Identify which cell holds the provided text, then report its [x, y] central coordinate. 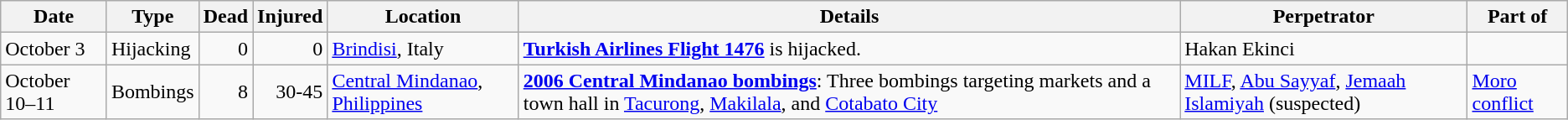
Dead [225, 17]
Brindisi, Italy [423, 49]
MILF, Abu Sayyaf, Jemaah Islamiyah (suspected) [1323, 92]
October 3 [54, 49]
Details [849, 17]
Type [152, 17]
October 10–11 [54, 92]
Date [54, 17]
Turkish Airlines Flight 1476 is hijacked. [849, 49]
2006 Central Mindanao bombings: Three bombings targeting markets and a town hall in Tacurong, Makilala, and Cotabato City [849, 92]
8 [225, 92]
Hakan Ekinci [1323, 49]
Bombings [152, 92]
Hijacking [152, 49]
Part of [1518, 17]
Location [423, 17]
Injured [290, 17]
Moro conflict [1518, 92]
Central Mindanao, Philippines [423, 92]
Perpetrator [1323, 17]
30-45 [290, 92]
